For the text-containing cell, return its midpoint in [x, y] coordinate format. 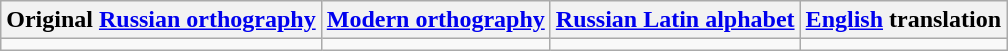
Modern orthography [436, 20]
Russian Latin alphabet [675, 20]
Original Russian orthography [161, 20]
English translation [903, 20]
